Capture the cell that displays the provided text and extract its (X, Y) central coordinate. 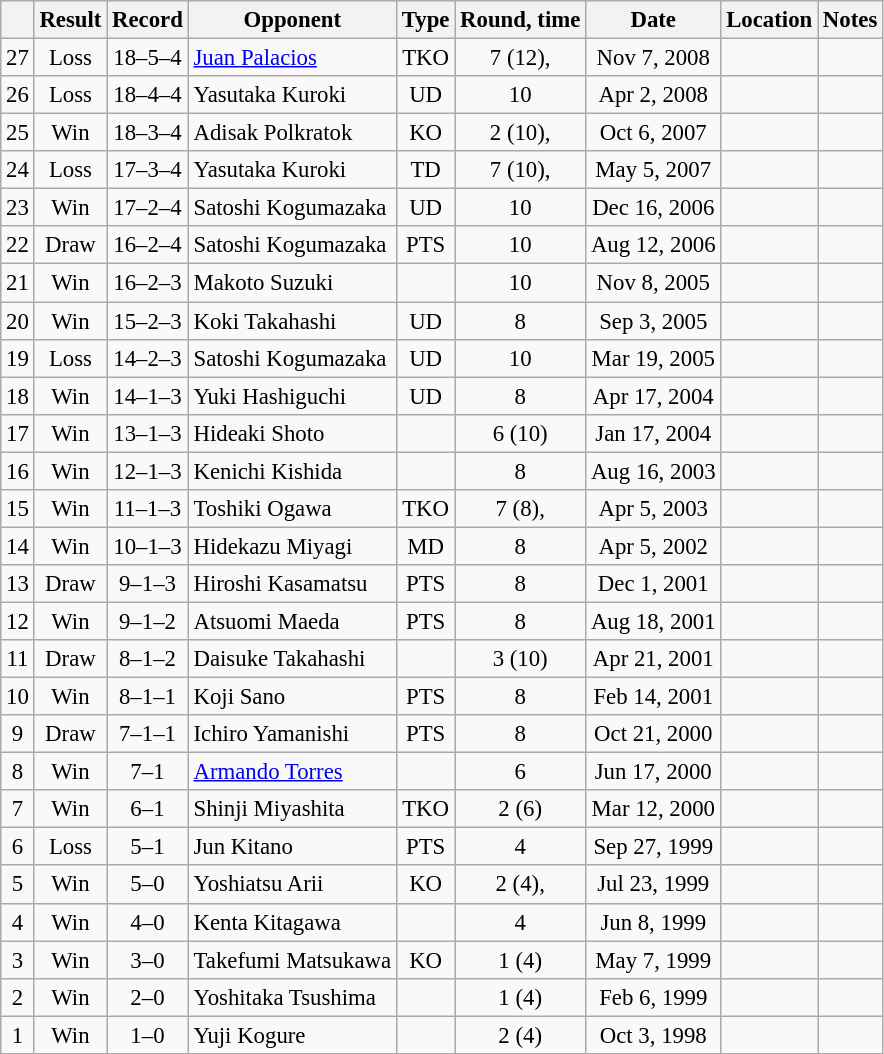
6–1 (148, 809)
5 (18, 885)
17–3–4 (148, 170)
Jan 17, 2004 (654, 433)
9 (18, 734)
7 (12), (520, 58)
May 7, 1999 (654, 960)
14–2–3 (148, 358)
11 (18, 659)
13–1–3 (148, 433)
Armando Torres (292, 772)
Mar 12, 2000 (654, 809)
2–0 (148, 997)
Jun Kitano (292, 847)
Opponent (292, 20)
MD (425, 546)
27 (18, 58)
Result (70, 20)
14 (18, 546)
Dec 16, 2006 (654, 208)
18–3–4 (148, 133)
Mar 19, 2005 (654, 358)
16–2–4 (148, 245)
Hideaki Shoto (292, 433)
Koji Sano (292, 697)
26 (18, 95)
24 (18, 170)
Yoshiatsu Arii (292, 885)
16 (18, 471)
Round, time (520, 20)
15 (18, 509)
Dec 1, 2001 (654, 584)
7 (18, 809)
1 (18, 1035)
Oct 21, 2000 (654, 734)
Notes (850, 20)
Apr 5, 2002 (654, 546)
8–1–1 (148, 697)
7 (10), (520, 170)
Takefumi Matsukawa (292, 960)
15–2–3 (148, 321)
Aug 12, 2006 (654, 245)
Yuji Kogure (292, 1035)
Yoshitaka Tsushima (292, 997)
18 (18, 396)
Jun 17, 2000 (654, 772)
Apr 17, 2004 (654, 396)
Feb 14, 2001 (654, 697)
Oct 6, 2007 (654, 133)
Feb 6, 1999 (654, 997)
TD (425, 170)
23 (18, 208)
Makoto Suzuki (292, 283)
17–2–4 (148, 208)
Nov 8, 2005 (654, 283)
1–0 (148, 1035)
7–1–1 (148, 734)
3 (10) (520, 659)
5–1 (148, 847)
Ichiro Yamanishi (292, 734)
8–1–2 (148, 659)
Apr 5, 2003 (654, 509)
2 (6) (520, 809)
14–1–3 (148, 396)
2 (4) (520, 1035)
2 (18, 997)
Yuki Hashiguchi (292, 396)
12 (18, 621)
Apr 21, 2001 (654, 659)
Kenta Kitagawa (292, 922)
Atsuomi Maeda (292, 621)
Nov 7, 2008 (654, 58)
2 (4), (520, 885)
18–5–4 (148, 58)
Sep 3, 2005 (654, 321)
Hiroshi Kasamatsu (292, 584)
Jul 23, 1999 (654, 885)
7–1 (148, 772)
Oct 3, 1998 (654, 1035)
Aug 16, 2003 (654, 471)
21 (18, 283)
10–1–3 (148, 546)
May 5, 2007 (654, 170)
20 (18, 321)
Hidekazu Miyagi (292, 546)
25 (18, 133)
Juan Palacios (292, 58)
2 (10), (520, 133)
7 (8), (520, 509)
Record (148, 20)
9–1–3 (148, 584)
19 (18, 358)
Daisuke Takahashi (292, 659)
Apr 2, 2008 (654, 95)
13 (18, 584)
16–2–3 (148, 283)
3 (18, 960)
Sep 27, 1999 (654, 847)
Location (770, 20)
18–4–4 (148, 95)
Date (654, 20)
5–0 (148, 885)
12–1–3 (148, 471)
Adisak Polkratok (292, 133)
Jun 8, 1999 (654, 922)
Koki Takahashi (292, 321)
Shinji Miyashita (292, 809)
22 (18, 245)
9–1–2 (148, 621)
Type (425, 20)
4–0 (148, 922)
6 (10) (520, 433)
3–0 (148, 960)
Toshiki Ogawa (292, 509)
Kenichi Kishida (292, 471)
17 (18, 433)
11–1–3 (148, 509)
Aug 18, 2001 (654, 621)
